Find where the given text appears and provide that cell's center as (X, Y) coordinate. 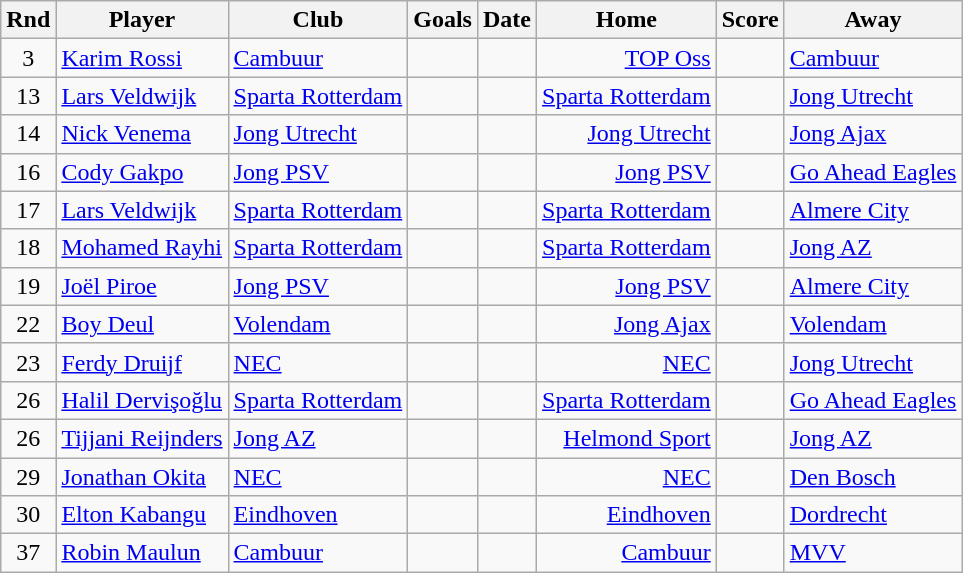
Nick Venema (142, 134)
Goals (443, 20)
Date (506, 20)
23 (28, 362)
Boy Deul (142, 324)
19 (28, 286)
Halil Dervişoğlu (142, 400)
Tijjani Reijnders (142, 438)
29 (28, 477)
17 (28, 210)
18 (28, 248)
13 (28, 96)
Elton Kabangu (142, 515)
Joël Piroe (142, 286)
Cody Gakpo (142, 172)
16 (28, 172)
Dordrecht (873, 515)
Jonathan Okita (142, 477)
30 (28, 515)
Home (627, 20)
Karim Rossi (142, 58)
Rnd (28, 20)
14 (28, 134)
Mohamed Rayhi (142, 248)
37 (28, 553)
Club (318, 20)
Robin Maulun (142, 553)
Player (142, 20)
MVV (873, 553)
Score (750, 20)
Ferdy Druijf (142, 362)
Helmond Sport (627, 438)
Den Bosch (873, 477)
TOP Oss (627, 58)
Away (873, 20)
3 (28, 58)
22 (28, 324)
